Determine the [X, Y] coordinate at the center of the cell enclosing the given text.  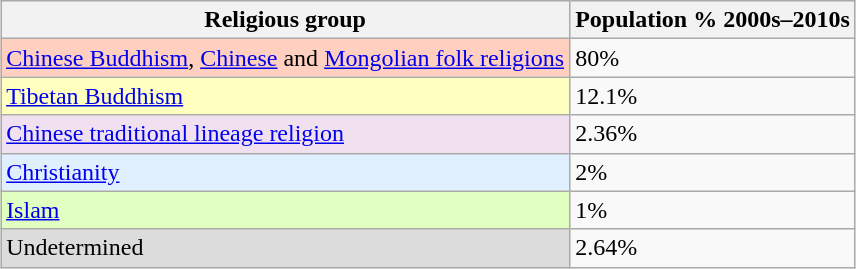
Chinese traditional lineage religion [286, 134]
2.64% [713, 248]
Islam [286, 210]
80% [713, 58]
Undetermined [286, 248]
2% [713, 172]
Religious group [286, 20]
12.1% [713, 96]
Chinese Buddhism, Chinese and Mongolian folk religions [286, 58]
Tibetan Buddhism [286, 96]
2.36% [713, 134]
Population % 2000s–2010s [713, 20]
Christianity [286, 172]
1% [713, 210]
